For the text-containing cell, return its midpoint in (x, y) coordinate format. 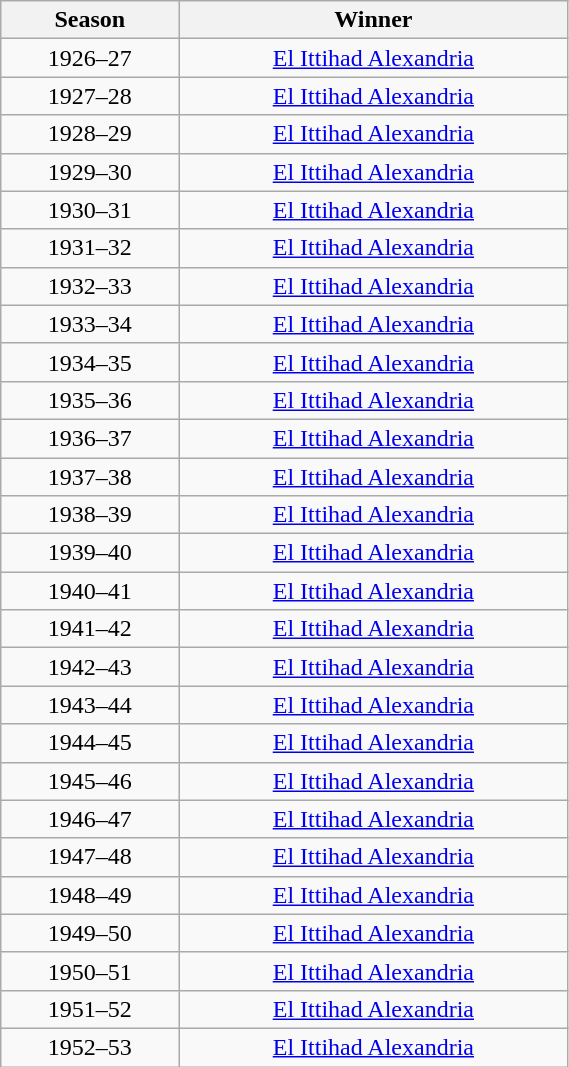
1946–47 (90, 819)
1936–37 (90, 438)
1932–33 (90, 286)
1933–34 (90, 324)
1940–41 (90, 591)
1948–49 (90, 895)
Winner (374, 20)
1949–50 (90, 933)
1928–29 (90, 134)
1930–31 (90, 210)
1943–44 (90, 705)
1935–36 (90, 400)
1937–38 (90, 477)
1939–40 (90, 553)
1926–27 (90, 58)
1947–48 (90, 857)
1931–32 (90, 248)
1927–28 (90, 96)
1938–39 (90, 515)
1950–51 (90, 971)
1944–45 (90, 743)
1952–53 (90, 1047)
1941–42 (90, 629)
1934–35 (90, 362)
Season (90, 20)
1929–30 (90, 172)
1942–43 (90, 667)
1951–52 (90, 1009)
1945–46 (90, 781)
